From the cell containing the given text, extract its center point as [X, Y] coordinate. 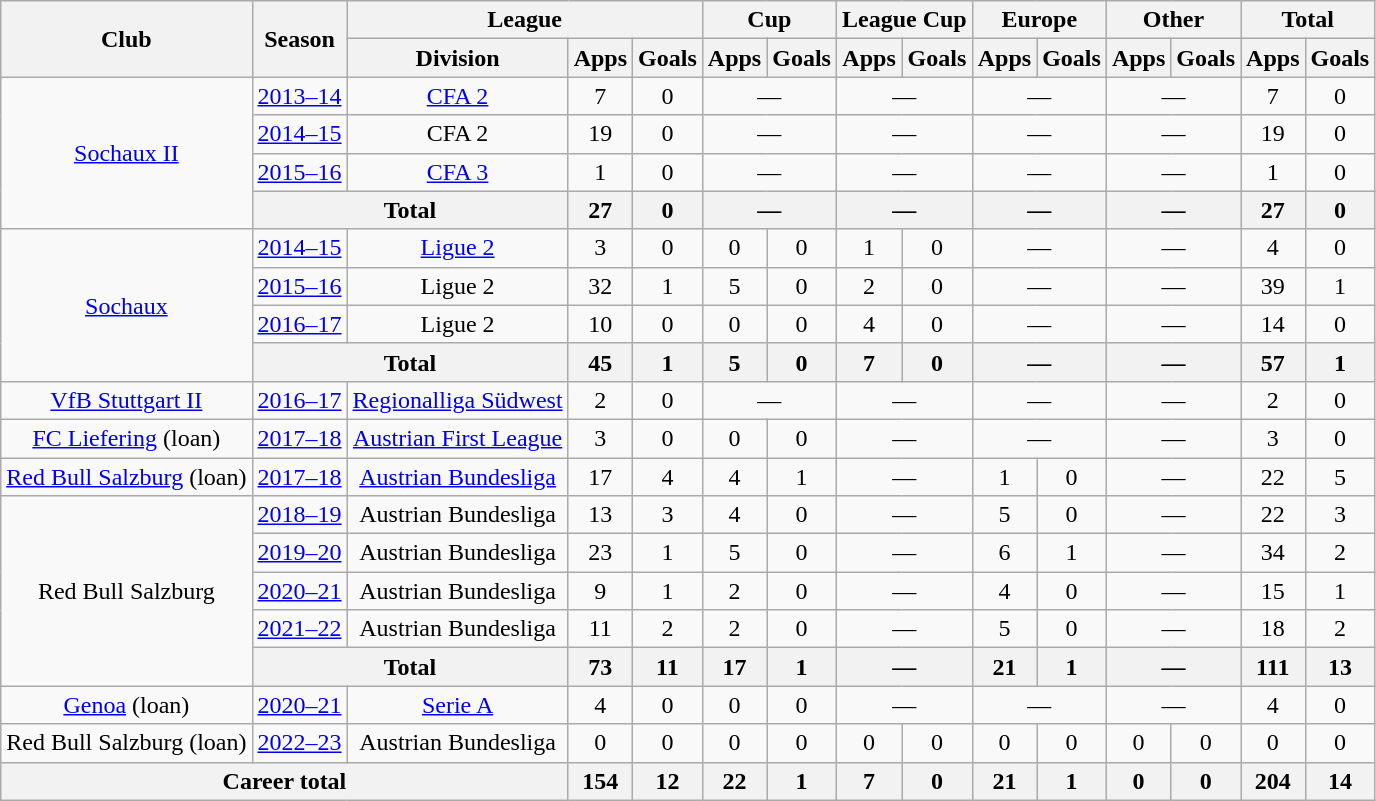
League Cup [904, 20]
2013–14 [300, 96]
Cup [769, 20]
Red Bull Salzburg [126, 591]
111 [1273, 667]
45 [600, 362]
34 [1273, 553]
204 [1273, 781]
Genoa (loan) [126, 705]
Club [126, 39]
VfB Stuttgart II [126, 400]
Europe [1039, 20]
18 [1273, 629]
73 [600, 667]
2018–19 [300, 515]
23 [600, 553]
15 [1273, 591]
CFA 3 [458, 172]
Sochaux [126, 305]
57 [1273, 362]
32 [600, 286]
154 [600, 781]
6 [1004, 553]
9 [600, 591]
FC Liefering (loan) [126, 438]
2022–23 [300, 743]
2019–20 [300, 553]
Serie A [458, 705]
39 [1273, 286]
Sochaux II [126, 153]
Season [300, 39]
12 [668, 781]
Career total [284, 781]
10 [600, 324]
Regionalliga Südwest [458, 400]
2021–22 [300, 629]
Division [458, 58]
Other [1173, 20]
League [524, 20]
Austrian First League [458, 438]
